Extract the [x, y] coordinate from the center of the cell holding the provided text.  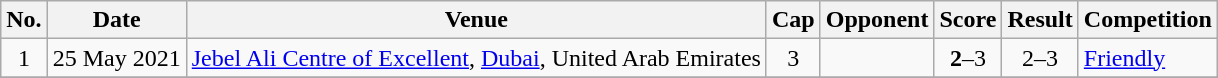
3 [793, 58]
Cap [793, 20]
Competition [1148, 20]
Jebel Ali Centre of Excellent, Dubai, United Arab Emirates [476, 58]
Friendly [1148, 58]
No. [24, 20]
Venue [476, 20]
Score [968, 20]
25 May 2021 [116, 58]
Date [116, 20]
Opponent [877, 20]
Result [1040, 20]
1 [24, 58]
